Identify which cell holds the provided text, then report its [x, y] central coordinate. 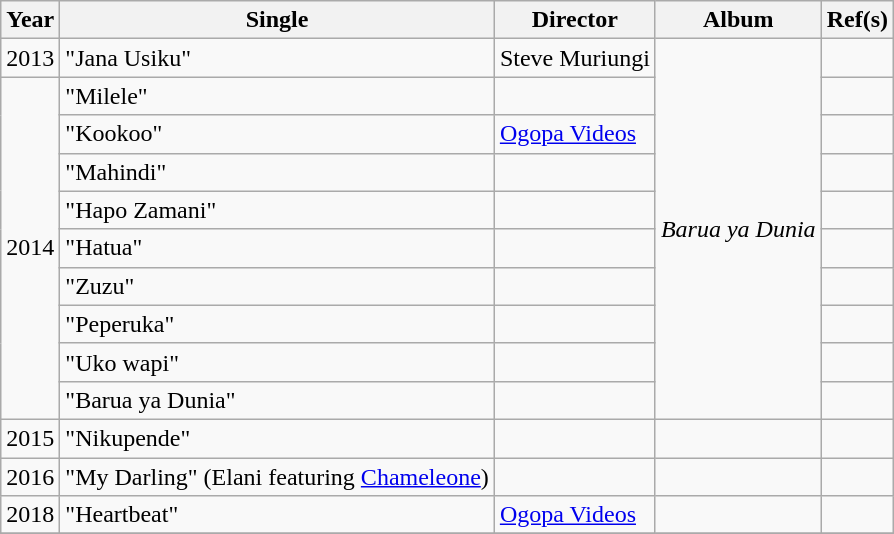
"Uko wapi" [278, 362]
2016 [30, 477]
"Hatua" [278, 248]
"Peperuka" [278, 324]
"Jana Usiku" [278, 58]
Steve Muriungi [574, 58]
"Milele" [278, 96]
Single [278, 20]
2018 [30, 515]
Ref(s) [857, 20]
"Heartbeat" [278, 515]
"Nikupende" [278, 438]
"My Darling" (Elani featuring Chameleone) [278, 477]
"Mahindi" [278, 172]
"Zuzu" [278, 286]
"Hapo Zamani" [278, 210]
"Kookoo" [278, 134]
Director [574, 20]
2015 [30, 438]
2013 [30, 58]
"Barua ya Dunia" [278, 400]
Year [30, 20]
Album [738, 20]
Barua ya Dunia [738, 230]
2014 [30, 248]
